Output the [x, y] coordinate of the center of the cell containing the given text.  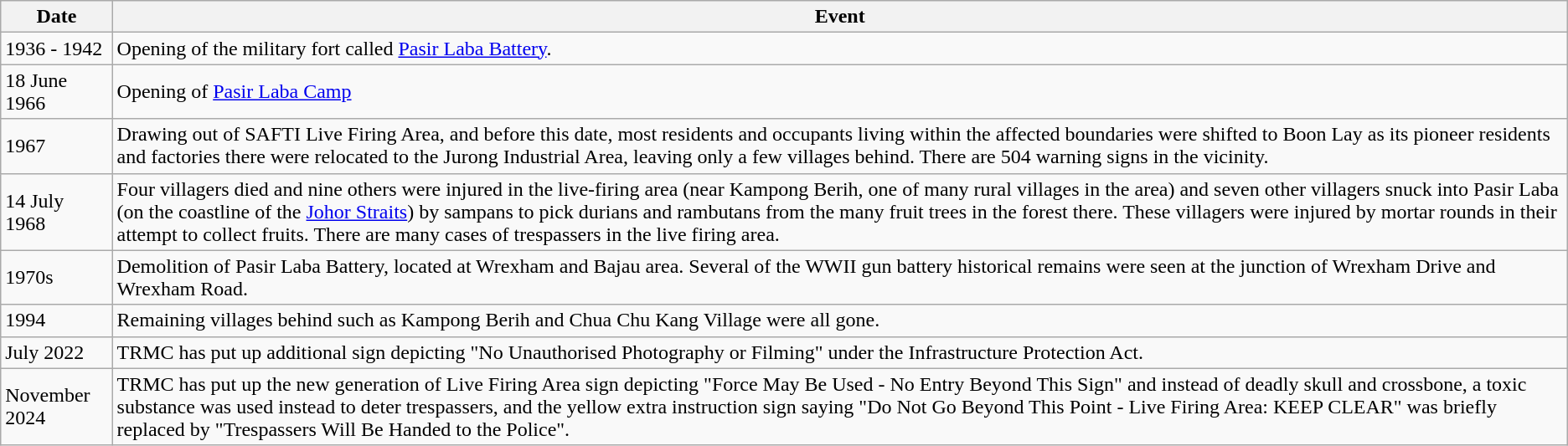
Opening of Pasir Laba Camp [839, 92]
1970s [57, 278]
Date [57, 17]
1936 - 1942 [57, 49]
1994 [57, 320]
Event [839, 17]
14 July 1968 [57, 212]
Remaining villages behind such as Kampong Berih and Chua Chu Kang Village were all gone. [839, 320]
November 2024 [57, 407]
TRMC has put up additional sign depicting "No Unauthorised Photography or Filming" under the Infrastructure Protection Act. [839, 352]
18 June 1966 [57, 92]
1967 [57, 146]
Opening of the military fort called Pasir Laba Battery. [839, 49]
July 2022 [57, 352]
